Return the [X, Y] coordinate for the center point of the cell that contains the specified text.  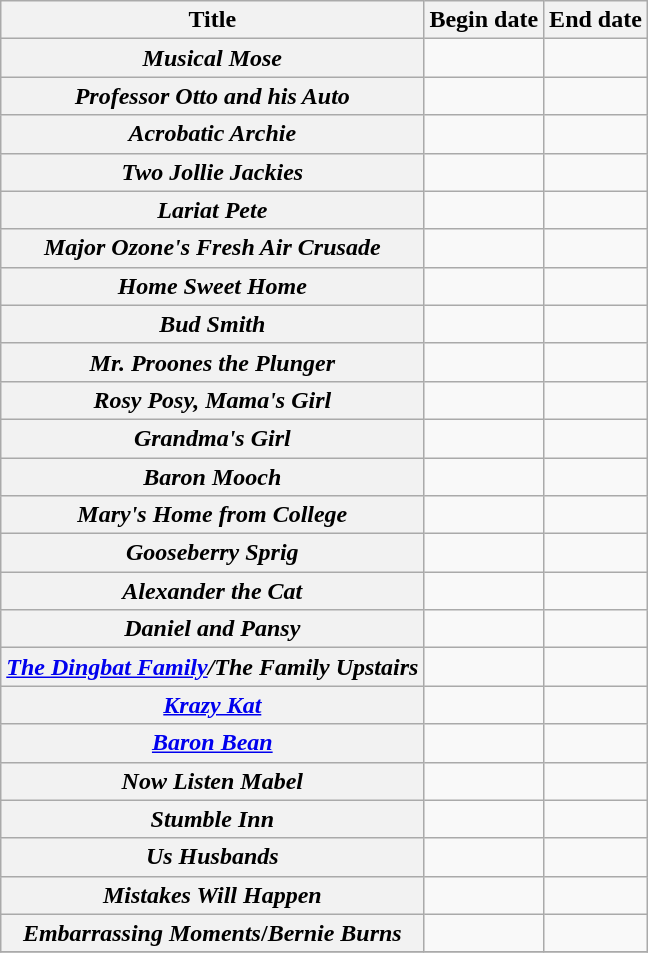
Acrobatic Archie [212, 134]
Professor Otto and his Auto [212, 96]
Mr. Proones the Plunger [212, 362]
Us Husbands [212, 857]
Rosy Posy, Mama's Girl [212, 400]
Now Listen Mabel [212, 781]
Home Sweet Home [212, 286]
Daniel and Pansy [212, 629]
Embarrassing Moments/Bernie Burns [212, 933]
Baron Mooch [212, 477]
Begin date [484, 20]
Krazy Kat [212, 705]
Major Ozone's Fresh Air Crusade [212, 248]
Mistakes Will Happen [212, 895]
Gooseberry Sprig [212, 553]
Grandma's Girl [212, 438]
Stumble Inn [212, 819]
Title [212, 20]
Lariat Pete [212, 210]
The Dingbat Family/The Family Upstairs [212, 667]
Musical Mose [212, 58]
Mary's Home from College [212, 515]
End date [596, 20]
Bud Smith [212, 324]
Two Jollie Jackies [212, 172]
Baron Bean [212, 743]
Alexander the Cat [212, 591]
